From the cell containing the given text, extract its center point as [x, y] coordinate. 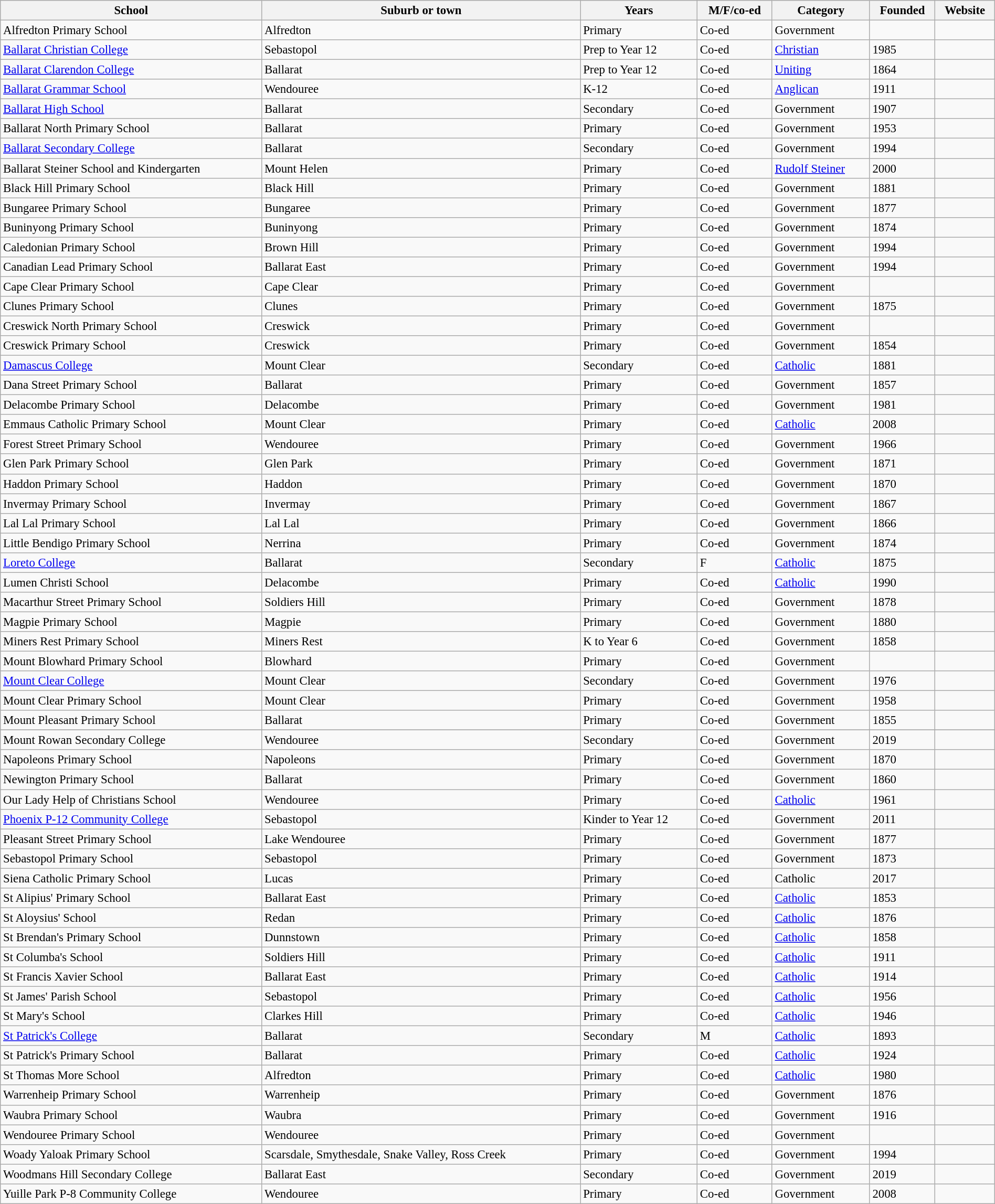
St Aloysius' School [131, 918]
Siena Catholic Primary School [131, 878]
1873 [903, 858]
1864 [903, 70]
Dana Street Primary School [131, 385]
1867 [903, 504]
Ballarat Christian College [131, 50]
1866 [903, 523]
Christian [821, 50]
St Francis Xavier School [131, 977]
1961 [903, 800]
Invermay [421, 504]
Waubra Primary School [131, 1115]
Warrenheip [421, 1095]
Lal Lal [421, 523]
2011 [903, 819]
1914 [903, 977]
Woady Yaloak Primary School [131, 1154]
1980 [903, 1075]
1907 [903, 109]
Newington Primary School [131, 780]
Buninyong [421, 227]
Invermay Primary School [131, 504]
Mount Clear Primary School [131, 701]
Dunnstown [421, 937]
St Thomas More School [131, 1075]
St Patrick's College [131, 1036]
Lucas [421, 878]
Phoenix P-12 Community College [131, 819]
Mount Rowan Secondary College [131, 740]
St Brendan's Primary School [131, 937]
1860 [903, 780]
Little Bendigo Primary School [131, 543]
Creswick Primary School [131, 346]
1946 [903, 1016]
Brown Hill [421, 247]
Black Hill [421, 188]
Cape Clear [421, 286]
1880 [903, 622]
Napoleons [421, 760]
Ballarat Secondary College [131, 148]
Magpie Primary School [131, 622]
Cape Clear Primary School [131, 286]
Haddon [421, 484]
2017 [903, 878]
Lake Wendouree [421, 839]
Sebastopol Primary School [131, 858]
Website [965, 10]
Miners Rest [421, 642]
Alfredton Primary School [131, 30]
Miners Rest Primary School [131, 642]
Bungaree Primary School [131, 208]
Mount Clear College [131, 681]
1985 [903, 50]
Category [821, 10]
1976 [903, 681]
1893 [903, 1036]
M [735, 1036]
1871 [903, 464]
Magpie [421, 622]
Caledonian Primary School [131, 247]
M/F/co-ed [735, 10]
Lumen Christi School [131, 582]
1854 [903, 346]
St James' Parish School [131, 997]
Kinder to Year 12 [639, 819]
Blowhard [421, 662]
Delacombe Primary School [131, 405]
Our Lady Help of Christians School [131, 800]
Ballarat Grammar School [131, 89]
Napoleons Primary School [131, 760]
Ballarat Clarendon College [131, 70]
1953 [903, 129]
St Columba's School [131, 957]
K to Year 6 [639, 642]
Bungaree [421, 208]
K-12 [639, 89]
Suburb or town [421, 10]
Clunes [421, 306]
Clarkes Hill [421, 1016]
Redan [421, 918]
1990 [903, 582]
1878 [903, 602]
1958 [903, 701]
1916 [903, 1115]
F [735, 563]
Glen Park [421, 464]
1857 [903, 385]
Rudolf Steiner [821, 168]
Buninyong Primary School [131, 227]
Warrenheip Primary School [131, 1095]
2000 [903, 168]
Black Hill Primary School [131, 188]
Years [639, 10]
Founded [903, 10]
St Patrick's Primary School [131, 1056]
Forest Street Primary School [131, 444]
Haddon Primary School [131, 484]
Emmaus Catholic Primary School [131, 424]
Waubra [421, 1115]
Canadian Lead Primary School [131, 267]
Mount Helen [421, 168]
1966 [903, 444]
Uniting [821, 70]
Ballarat North Primary School [131, 129]
Ballarat Steiner School and Kindergarten [131, 168]
1855 [903, 720]
St Alipius' Primary School [131, 898]
Nerrina [421, 543]
Ballarat High School [131, 109]
Lal Lal Primary School [131, 523]
Mount Pleasant Primary School [131, 720]
Damascus College [131, 366]
Loreto College [131, 563]
Glen Park Primary School [131, 464]
School [131, 10]
Scarsdale, Smythesdale, Snake Valley, Ross Creek [421, 1154]
Mount Blowhard Primary School [131, 662]
1924 [903, 1056]
St Mary's School [131, 1016]
Wendouree Primary School [131, 1135]
Creswick North Primary School [131, 326]
Woodmans Hill Secondary College [131, 1174]
Pleasant Street Primary School [131, 839]
1853 [903, 898]
Anglican [821, 89]
Macarthur Street Primary School [131, 602]
Yuille Park P-8 Community College [131, 1194]
1981 [903, 405]
Clunes Primary School [131, 306]
1956 [903, 997]
